Search for the cell housing the specified text and yield its (X, Y) center coordinate. 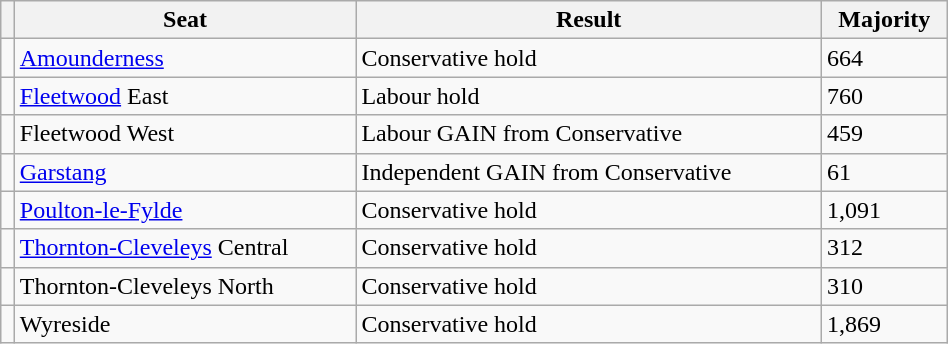
Thornton-Cleveleys North (185, 286)
459 (884, 134)
1,091 (884, 210)
312 (884, 248)
Fleetwood East (185, 96)
Fleetwood West (185, 134)
Independent GAIN from Conservative (588, 172)
Majority (884, 20)
Labour GAIN from Conservative (588, 134)
760 (884, 96)
Poulton-le-Fylde (185, 210)
Seat (185, 20)
Wyreside (185, 324)
Amounderness (185, 58)
Result (588, 20)
1,869 (884, 324)
61 (884, 172)
Thornton-Cleveleys Central (185, 248)
664 (884, 58)
Garstang (185, 172)
310 (884, 286)
Labour hold (588, 96)
